Provide the (X, Y) coordinate of the cell's center where the given text is located.  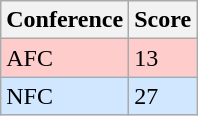
Score (163, 20)
Conference (65, 20)
NFC (65, 96)
AFC (65, 58)
27 (163, 96)
13 (163, 58)
